Output the (X, Y) coordinate of the center of the cell containing the given text.  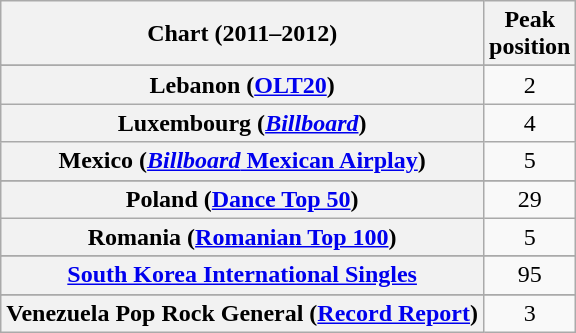
Luxembourg (Billboard) (242, 123)
3 (530, 313)
Lebanon (OLT20) (242, 85)
Chart (2011–2012) (242, 34)
South Korea International Singles (242, 275)
Romania (Romanian Top 100) (242, 237)
95 (530, 275)
2 (530, 85)
Poland (Dance Top 50) (242, 199)
Peakposition (530, 34)
4 (530, 123)
Mexico (Billboard Mexican Airplay) (242, 161)
Venezuela Pop Rock General (Record Report) (242, 313)
29 (530, 199)
